Return the [x, y] coordinate for the center point of the cell that contains the specified text.  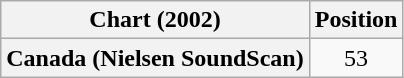
Chart (2002) [155, 20]
Canada (Nielsen SoundScan) [155, 58]
53 [356, 58]
Position [356, 20]
